Extract the [x, y] coordinate from the center of the cell holding the provided text.  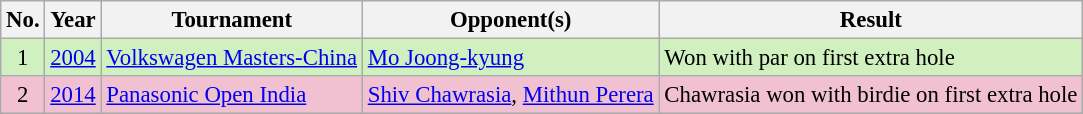
Result [871, 20]
1 [23, 58]
Mo Joong-kyung [510, 58]
Won with par on first extra hole [871, 58]
2004 [73, 58]
Volkswagen Masters-China [232, 58]
Tournament [232, 20]
Panasonic Open India [232, 95]
2 [23, 95]
Opponent(s) [510, 20]
Chawrasia won with birdie on first extra hole [871, 95]
No. [23, 20]
2014 [73, 95]
Shiv Chawrasia, Mithun Perera [510, 95]
Year [73, 20]
